Locate the cell with the specified text and output its (X, Y) center coordinate. 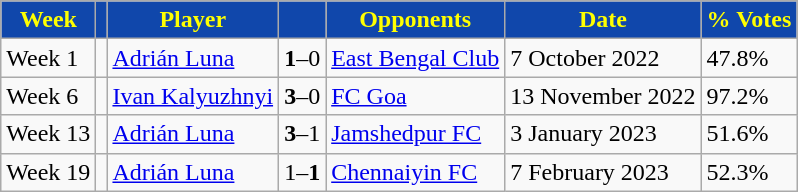
Week (48, 20)
Week 1 (48, 58)
51.6% (749, 134)
Week 19 (48, 172)
7 February 2023 (603, 172)
3 January 2023 (603, 134)
Date (603, 20)
13 November 2022 (603, 96)
3–1 (302, 134)
1–1 (302, 172)
97.2% (749, 96)
Player (193, 20)
3–0 (302, 96)
Opponents (416, 20)
Week 13 (48, 134)
Chennaiyin FC (416, 172)
FC Goa (416, 96)
Ivan Kalyuzhnyi (193, 96)
47.8% (749, 58)
East Bengal Club (416, 58)
52.3% (749, 172)
% Votes (749, 20)
Week 6 (48, 96)
1–0 (302, 58)
7 October 2022 (603, 58)
Jamshedpur FC (416, 134)
